Find where the given text appears and provide that cell's center as [x, y] coordinate. 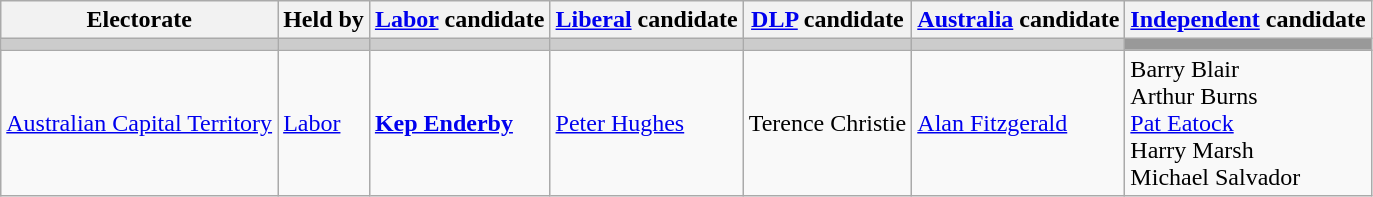
Barry BlairArthur BurnsPat EatockHarry MarshMichael Salvador [1248, 123]
DLP candidate [828, 20]
Independent candidate [1248, 20]
Electorate [140, 20]
Peter Hughes [646, 123]
Kep Enderby [460, 123]
Australia candidate [1018, 20]
Liberal candidate [646, 20]
Held by [324, 20]
Australian Capital Territory [140, 123]
Labor candidate [460, 20]
Labor [324, 123]
Terence Christie [828, 123]
Alan Fitzgerald [1018, 123]
